Identify which cell holds the provided text, then report its (x, y) central coordinate. 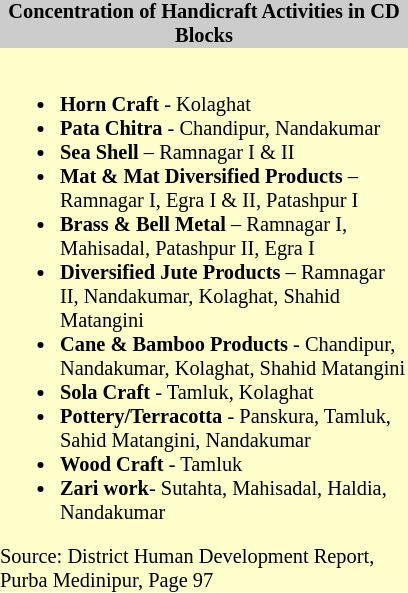
Concentration of Handicraft Activities in CD Blocks (204, 24)
